Extract the [x, y] coordinate from the center of the cell holding the provided text.  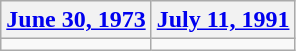
June 30, 1973 [76, 20]
July 11, 1991 [223, 20]
